Search for the cell housing the specified text and yield its [x, y] center coordinate. 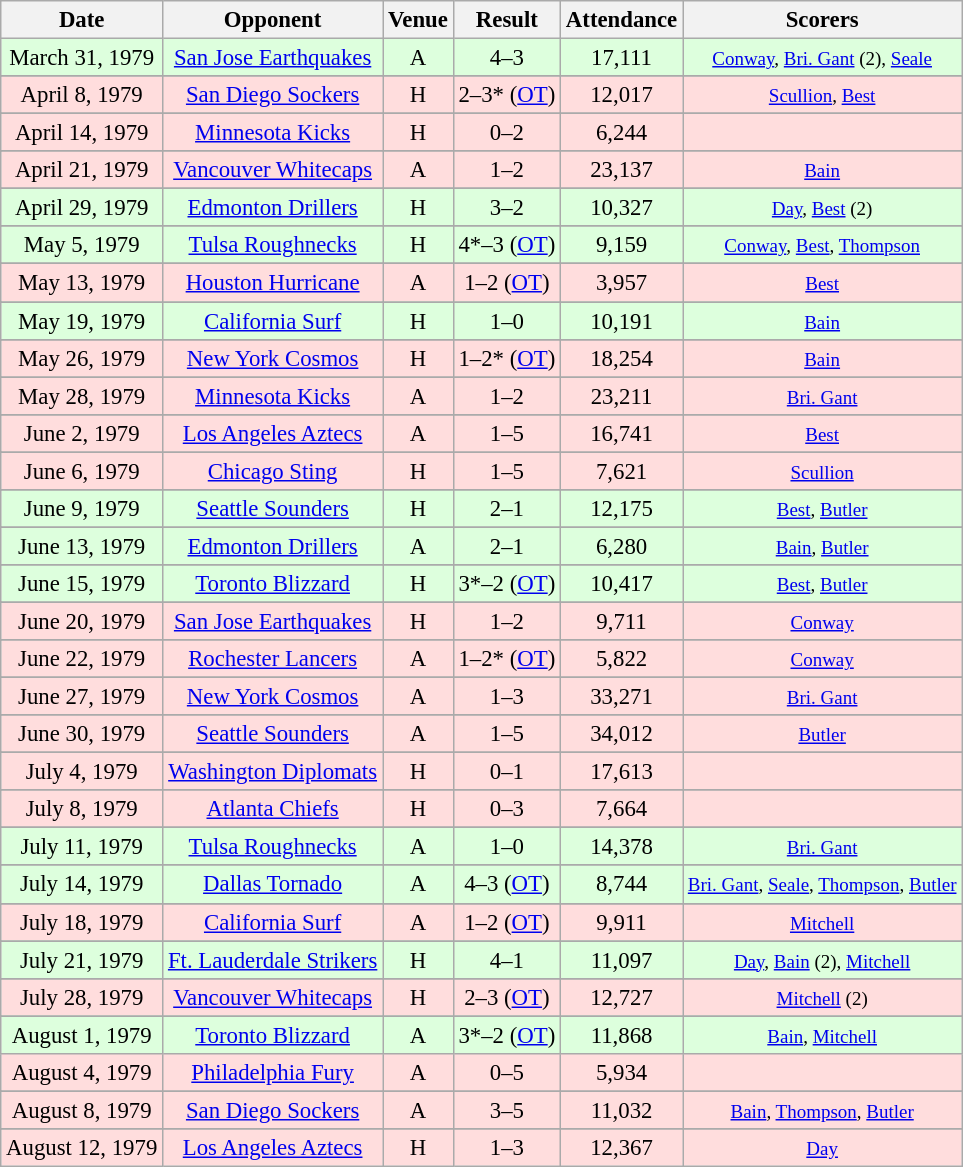
July 21, 1979 [82, 960]
5,934 [622, 1073]
9,911 [622, 922]
2–3* (OT) [506, 95]
11,097 [622, 960]
June 27, 1979 [82, 697]
Chicago Sting [273, 471]
April 14, 1979 [82, 133]
Day [822, 1148]
12,017 [622, 95]
23,137 [622, 170]
Day, Best (2) [822, 208]
Washington Diplomats [273, 772]
33,271 [622, 697]
4*–3 (OT) [506, 245]
0–3 [506, 809]
7,664 [622, 809]
Day, Bain (2), Mitchell [822, 960]
Scorers [822, 20]
April 21, 1979 [82, 170]
4–3 (OT) [506, 885]
Date [82, 20]
11,868 [622, 1035]
0–1 [506, 772]
Butler [822, 734]
3,957 [622, 283]
June 6, 1979 [82, 471]
May 28, 1979 [82, 396]
5,822 [622, 659]
August 8, 1979 [82, 1110]
17,111 [622, 58]
March 31, 1979 [82, 58]
August 12, 1979 [82, 1148]
10,417 [622, 584]
Atlanta Chiefs [273, 809]
14,378 [622, 847]
3–5 [506, 1110]
May 13, 1979 [82, 283]
Ft. Lauderdale Strikers [273, 960]
June 9, 1979 [82, 509]
Bain, Butler [822, 546]
April 29, 1979 [82, 208]
0–2 [506, 133]
0–5 [506, 1073]
Rochester Lancers [273, 659]
3–2 [506, 208]
Opponent [273, 20]
4–1 [506, 960]
Conway, Best, Thompson [822, 245]
June 15, 1979 [82, 584]
12,727 [622, 997]
July 14, 1979 [82, 885]
10,327 [622, 208]
Result [506, 20]
Bri. Gant, Seale, Thompson, Butler [822, 885]
4–3 [506, 58]
June 13, 1979 [82, 546]
23,211 [622, 396]
Philadelphia Fury [273, 1073]
8,744 [622, 885]
16,741 [622, 433]
12,175 [622, 509]
Mitchell [822, 922]
July 11, 1979 [82, 847]
Dallas Tornado [273, 885]
12,367 [622, 1148]
June 30, 1979 [82, 734]
April 8, 1979 [82, 95]
Conway, Bri. Gant (2), Seale [822, 58]
Houston Hurricane [273, 283]
August 1, 1979 [82, 1035]
Attendance [622, 20]
July 8, 1979 [82, 809]
August 4, 1979 [82, 1073]
June 22, 1979 [82, 659]
May 26, 1979 [82, 358]
Bain, Thompson, Butler [822, 1110]
Bain, Mitchell [822, 1035]
17,613 [622, 772]
11,032 [622, 1110]
10,191 [622, 321]
July 18, 1979 [82, 922]
Scullion [822, 471]
Venue [418, 20]
Mitchell (2) [822, 997]
June 20, 1979 [82, 621]
34,012 [622, 734]
May 19, 1979 [82, 321]
June 2, 1979 [82, 433]
2–3 (OT) [506, 997]
May 5, 1979 [82, 245]
7,621 [622, 471]
July 4, 1979 [82, 772]
9,711 [622, 621]
6,280 [622, 546]
Scullion, Best [822, 95]
6,244 [622, 133]
18,254 [622, 358]
July 28, 1979 [82, 997]
9,159 [622, 245]
